Provide the (x, y) coordinate of the cell's center where the given text is located.  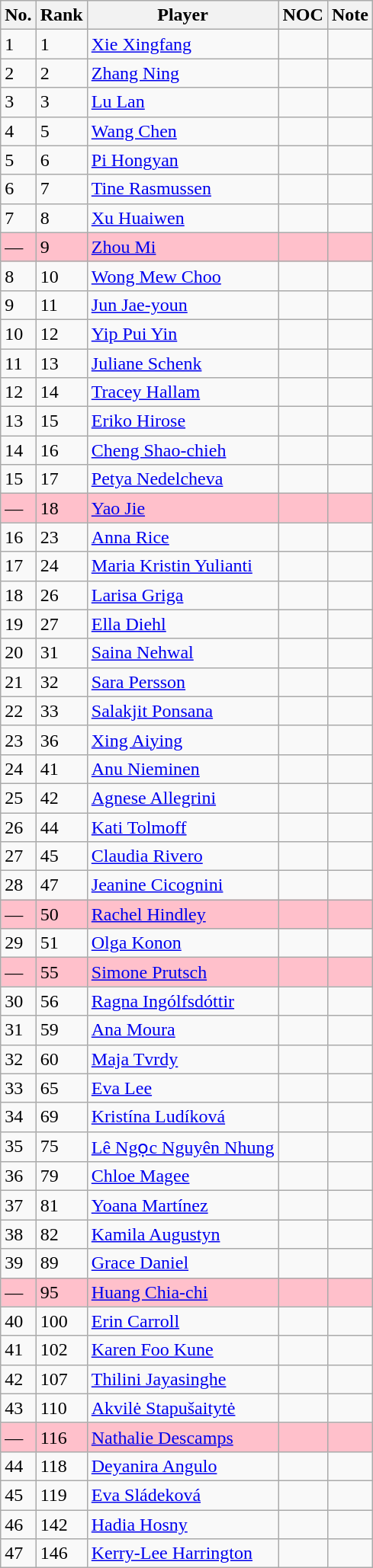
43 (18, 1408)
Rachel Hindley (183, 914)
Eva Lee (183, 1088)
118 (61, 1466)
69 (61, 1117)
38 (18, 1234)
Kerry-Lee Harrington (183, 1554)
Salakjit Ponsana (183, 711)
Note (349, 15)
107 (61, 1379)
22 (18, 711)
Saina Nehwal (183, 653)
NOC (303, 15)
Olga Konon (183, 943)
4 (18, 131)
Player (183, 15)
56 (61, 1001)
Huang Chia-chi (183, 1292)
51 (61, 943)
21 (18, 682)
65 (61, 1088)
Eriko Hirose (183, 421)
Xing Aiying (183, 740)
100 (61, 1321)
142 (61, 1525)
95 (61, 1292)
79 (61, 1176)
Rank (61, 15)
Yip Pui Yin (183, 334)
82 (61, 1234)
Lu Lan (183, 102)
81 (61, 1205)
Jeanine Cicognini (183, 885)
Wang Chen (183, 131)
59 (61, 1030)
55 (61, 972)
39 (18, 1263)
Yoana Martínez (183, 1205)
119 (61, 1495)
Pi Hongyan (183, 160)
102 (61, 1350)
30 (18, 1001)
37 (18, 1205)
Zhang Ning (183, 73)
Lê Ngọc Nguyên Nhung (183, 1147)
Eva Sládeková (183, 1495)
Karen Foo Kune (183, 1350)
28 (18, 885)
Claudia Rivero (183, 856)
Jun Jae-youn (183, 305)
75 (61, 1147)
146 (61, 1554)
110 (61, 1408)
Grace Daniel (183, 1263)
20 (18, 653)
29 (18, 943)
Nathalie Descamps (183, 1437)
Ragna Ingólfsdóttir (183, 1001)
35 (18, 1147)
Maja Tvrdy (183, 1059)
Juliane Schenk (183, 363)
Agnese Allegrini (183, 798)
Chloe Magee (183, 1176)
46 (18, 1525)
Akvilė Stapušaitytė (183, 1408)
Yao Jie (183, 508)
89 (61, 1263)
Anna Rice (183, 537)
Kati Tolmoff (183, 827)
Anu Nieminen (183, 769)
No. (18, 15)
34 (18, 1117)
Simone Prutsch (183, 972)
Hadia Hosny (183, 1525)
Erin Carroll (183, 1321)
Tine Rasmussen (183, 189)
116 (61, 1437)
Wong Mew Choo (183, 276)
40 (18, 1321)
Zhou Mi (183, 247)
Kamila Augustyn (183, 1234)
Petya Nedelcheva (183, 479)
Kristína Ludíková (183, 1117)
Larisa Griga (183, 595)
19 (18, 624)
60 (61, 1059)
Cheng Shao-chieh (183, 450)
Xie Xingfang (183, 44)
Sara Persson (183, 682)
Thilini Jayasinghe (183, 1379)
Maria Kristin Yulianti (183, 566)
Ana Moura (183, 1030)
Deyanira Angulo (183, 1466)
50 (61, 914)
25 (18, 798)
Tracey Hallam (183, 392)
Xu Huaiwen (183, 218)
Ella Diehl (183, 624)
